Output the (X, Y) coordinate of the center of the cell containing the given text.  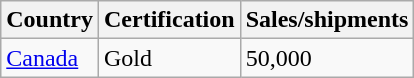
Sales/shipments (327, 20)
50,000 (327, 58)
Gold (169, 58)
Canada (50, 58)
Certification (169, 20)
Country (50, 20)
